For the text-containing cell, return its midpoint in (X, Y) coordinate format. 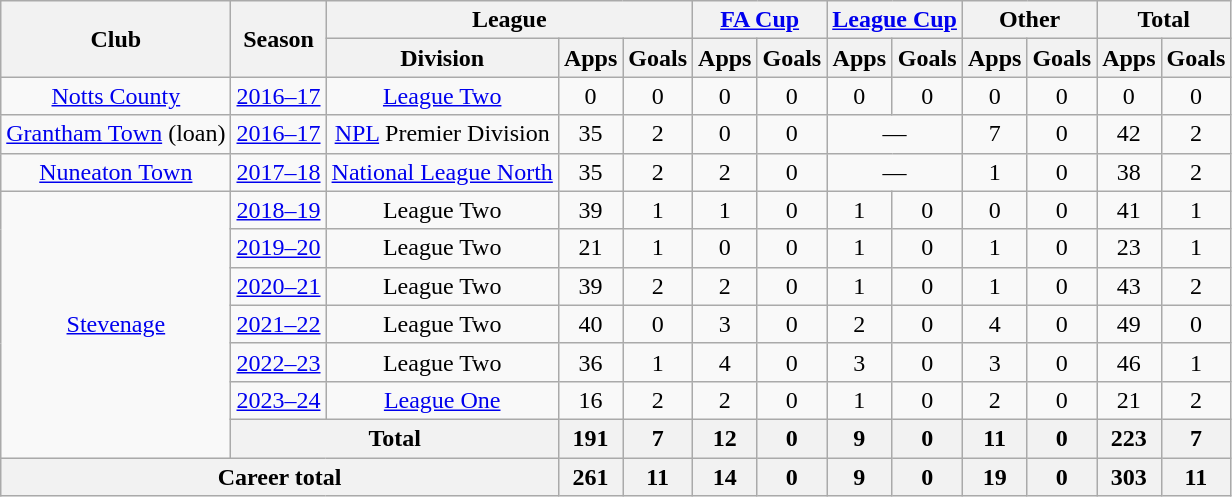
FA Cup (760, 20)
Season (278, 39)
NPL Premier Division (442, 134)
2022–23 (278, 362)
49 (1129, 324)
191 (590, 438)
16 (590, 400)
2023–24 (278, 400)
Club (116, 39)
Other (1029, 20)
42 (1129, 134)
2017–18 (278, 172)
303 (1129, 477)
12 (725, 438)
2020–21 (278, 286)
261 (590, 477)
League (509, 20)
Notts County (116, 96)
2021–22 (278, 324)
Career total (280, 477)
36 (590, 362)
19 (994, 477)
National League North (442, 172)
Stevenage (116, 324)
41 (1129, 210)
38 (1129, 172)
2019–20 (278, 248)
League One (442, 400)
40 (590, 324)
43 (1129, 286)
Nuneaton Town (116, 172)
2018–19 (278, 210)
League Cup (895, 20)
223 (1129, 438)
23 (1129, 248)
46 (1129, 362)
Grantham Town (loan) (116, 134)
14 (725, 477)
Division (442, 58)
